Locate the cell with the specified text and output its [x, y] center coordinate. 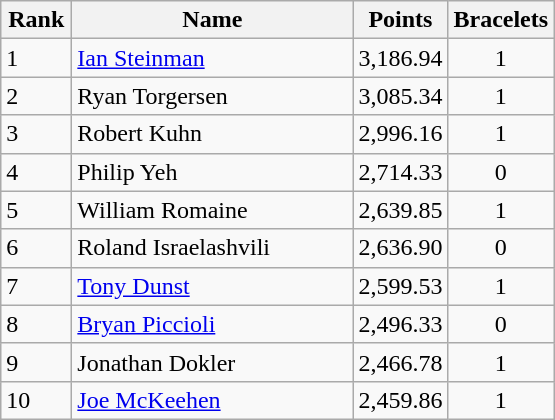
2 [36, 96]
2,996.16 [400, 134]
Robert Kuhn [212, 134]
4 [36, 172]
9 [36, 362]
Bryan Piccioli [212, 324]
2,714.33 [400, 172]
2,636.90 [400, 248]
Philip Yeh [212, 172]
2,599.53 [400, 286]
Points [400, 20]
10 [36, 400]
2,639.85 [400, 210]
2,466.78 [400, 362]
Joe McKeehen [212, 400]
Name [212, 20]
3 [36, 134]
3,186.94 [400, 58]
Roland Israelashvili [212, 248]
Ian Steinman [212, 58]
Bracelets [501, 20]
William Romaine [212, 210]
Jonathan Dokler [212, 362]
Rank [36, 20]
6 [36, 248]
2,459.86 [400, 400]
8 [36, 324]
3,085.34 [400, 96]
2,496.33 [400, 324]
Tony Dunst [212, 286]
7 [36, 286]
Ryan Torgersen [212, 96]
5 [36, 210]
